Extract the (x, y) coordinate from the center of the cell holding the provided text.  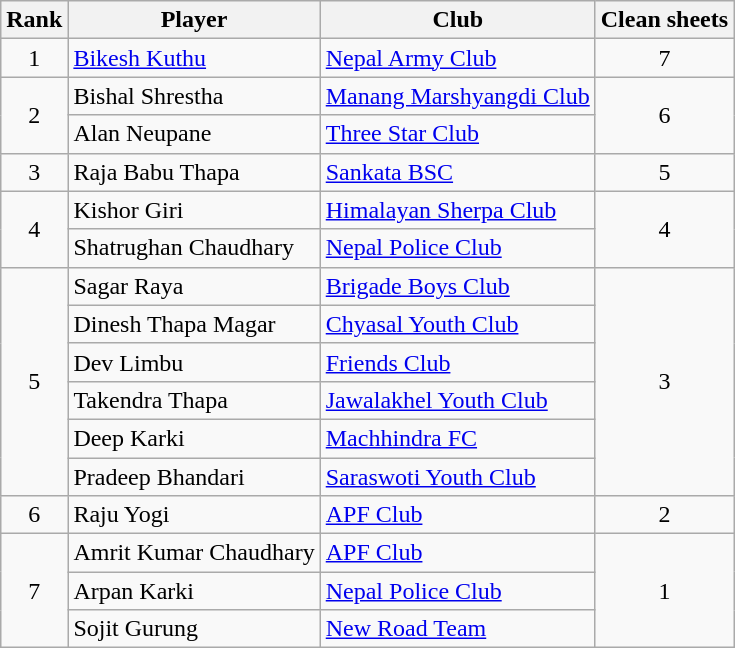
Sankata BSC (458, 172)
Amrit Kumar Chaudhary (194, 553)
Alan Neupane (194, 134)
Dinesh Thapa Magar (194, 324)
Brigade Boys Club (458, 286)
Player (194, 20)
New Road Team (458, 629)
Arpan Karki (194, 591)
Kishor Giri (194, 210)
Saraswoti Youth Club (458, 477)
Bikesh Kuthu (194, 58)
Raju Yogi (194, 515)
Bishal Shrestha (194, 96)
Chyasal Youth Club (458, 324)
Dev Limbu (194, 362)
Rank (34, 20)
Three Star Club (458, 134)
Jawalakhel Youth Club (458, 400)
Pradeep Bhandari (194, 477)
Manang Marshyangdi Club (458, 96)
Nepal Army Club (458, 58)
Deep Karki (194, 438)
Raja Babu Thapa (194, 172)
Clean sheets (664, 20)
Friends Club (458, 362)
Takendra Thapa (194, 400)
Shatrughan Chaudhary (194, 248)
Club (458, 20)
Machhindra FC (458, 438)
Himalayan Sherpa Club (458, 210)
Sagar Raya (194, 286)
Sojit Gurung (194, 629)
